Locate the cell with the specified text and output its [X, Y] center coordinate. 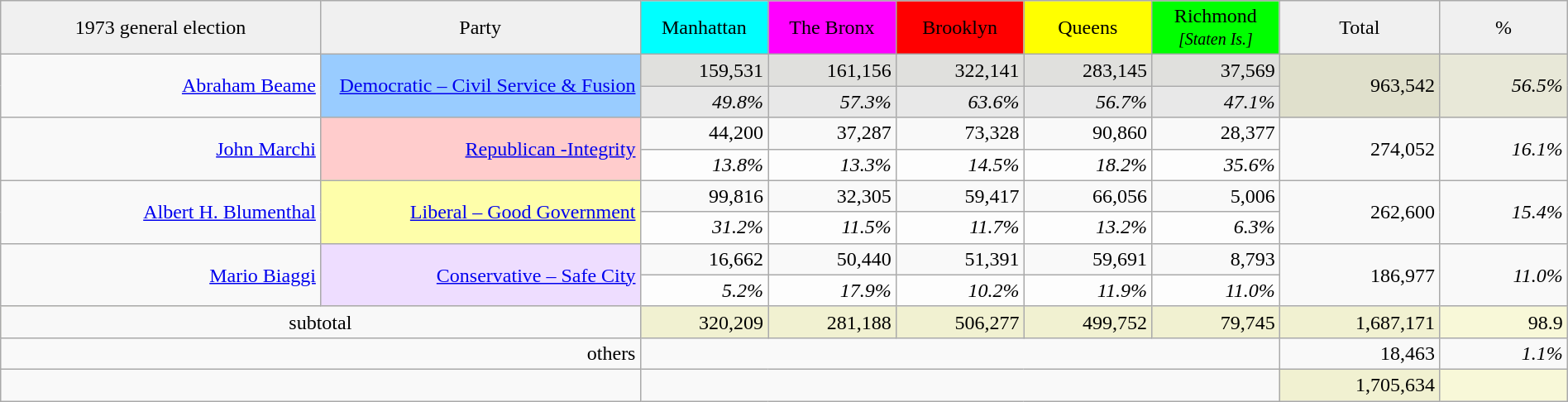
Manhattan [705, 28]
49.8% [705, 102]
13.2% [1088, 227]
73,328 [959, 133]
161,156 [832, 70]
1,705,634 [1360, 385]
Party [480, 28]
Republican -Integrity [480, 149]
13.3% [832, 165]
274,052 [1360, 149]
59,691 [1088, 259]
51,391 [959, 259]
57.3% [832, 102]
56.5% [1503, 86]
16.1% [1503, 149]
The Bronx [832, 28]
5,006 [1216, 196]
186,977 [1360, 275]
90,860 [1088, 133]
47.1% [1216, 102]
1973 general election [160, 28]
6.3% [1216, 227]
others [321, 353]
Brooklyn [959, 28]
subtotal [321, 322]
499,752 [1088, 322]
31.2% [705, 227]
281,188 [832, 322]
35.6% [1216, 165]
79,745 [1216, 322]
16,662 [705, 259]
Abraham Beame [160, 86]
262,600 [1360, 212]
18,463 [1360, 353]
159,531 [705, 70]
John Marchi [160, 149]
Democratic – Civil Service & Fusion [480, 86]
1,687,171 [1360, 322]
283,145 [1088, 70]
Albert H. Blumenthal [160, 212]
10.2% [959, 290]
322,141 [959, 70]
1.1% [1503, 353]
Mario Biaggi [160, 275]
98.9 [1503, 322]
506,277 [959, 322]
Conservative – Safe City [480, 275]
15.4% [1503, 212]
17.9% [832, 290]
28,377 [1216, 133]
50,440 [832, 259]
% [1503, 28]
18.2% [1088, 165]
11.5% [832, 227]
13.8% [705, 165]
59,417 [959, 196]
Queens [1088, 28]
11.9% [1088, 290]
37,287 [832, 133]
963,542 [1360, 86]
99,816 [705, 196]
11.7% [959, 227]
8,793 [1216, 259]
Total [1360, 28]
66,056 [1088, 196]
5.2% [705, 290]
14.5% [959, 165]
44,200 [705, 133]
Liberal – Good Government [480, 212]
320,209 [705, 322]
32,305 [832, 196]
56.7% [1088, 102]
63.6% [959, 102]
37,569 [1216, 70]
Richmond [Staten Is.] [1216, 28]
